Return the [x, y] coordinate for the center point of the cell that contains the specified text.  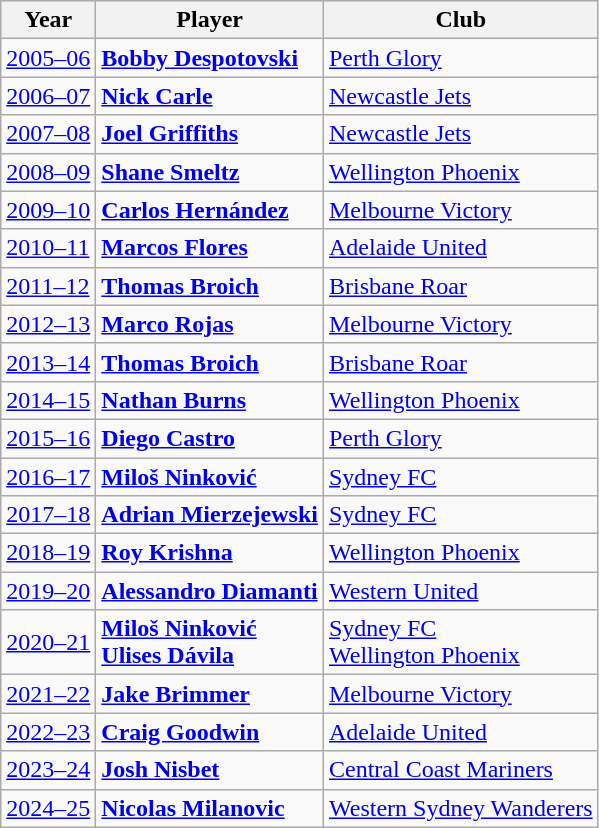
Shane Smeltz [210, 172]
Year [48, 20]
2010–11 [48, 248]
2018–19 [48, 553]
Central Coast Mariners [460, 770]
2019–20 [48, 591]
Western United [460, 591]
Josh Nisbet [210, 770]
Joel Griffiths [210, 134]
Carlos Hernández [210, 210]
2013–14 [48, 362]
Nicolas Milanovic [210, 808]
2022–23 [48, 732]
2016–17 [48, 477]
2021–22 [48, 694]
2008–09 [48, 172]
2023–24 [48, 770]
Sydney FCWellington Phoenix [460, 642]
Miloš Ninković [210, 477]
2017–18 [48, 515]
2005–06 [48, 58]
2020–21 [48, 642]
Roy Krishna [210, 553]
Nick Carle [210, 96]
Marco Rojas [210, 324]
Diego Castro [210, 438]
Western Sydney Wanderers [460, 808]
Miloš Ninković Ulises Dávila [210, 642]
2012–13 [48, 324]
Player [210, 20]
2009–10 [48, 210]
2007–08 [48, 134]
Club [460, 20]
2014–15 [48, 400]
Nathan Burns [210, 400]
2024–25 [48, 808]
Bobby Despotovski [210, 58]
2015–16 [48, 438]
Craig Goodwin [210, 732]
Marcos Flores [210, 248]
Adrian Mierzejewski [210, 515]
2006–07 [48, 96]
Jake Brimmer [210, 694]
Alessandro Diamanti [210, 591]
2011–12 [48, 286]
